Provide the (x, y) coordinate of the cell's center where the given text is located.  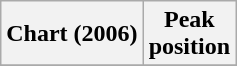
Peakposition (189, 34)
Chart (2006) (72, 34)
